From the cell containing the given text, extract its center point as [x, y] coordinate. 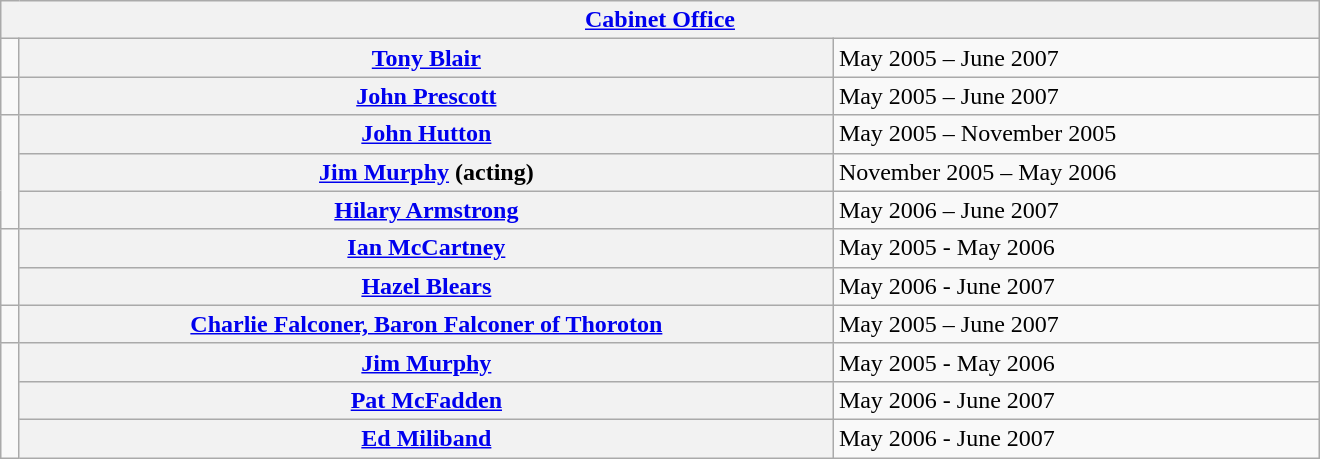
May 2005 – November 2005 [1076, 134]
Jim Murphy (acting) [426, 172]
Cabinet Office [660, 20]
Hazel Blears [426, 286]
May 2006 – June 2007 [1076, 210]
Jim Murphy [426, 362]
Ed Miliband [426, 438]
Hilary Armstrong [426, 210]
Pat McFadden [426, 400]
Ian McCartney [426, 248]
John Hutton [426, 134]
November 2005 – May 2006 [1076, 172]
John Prescott [426, 96]
Charlie Falconer, Baron Falconer of Thoroton [426, 324]
Tony Blair [426, 58]
